Search for the cell housing the specified text and yield its (X, Y) center coordinate. 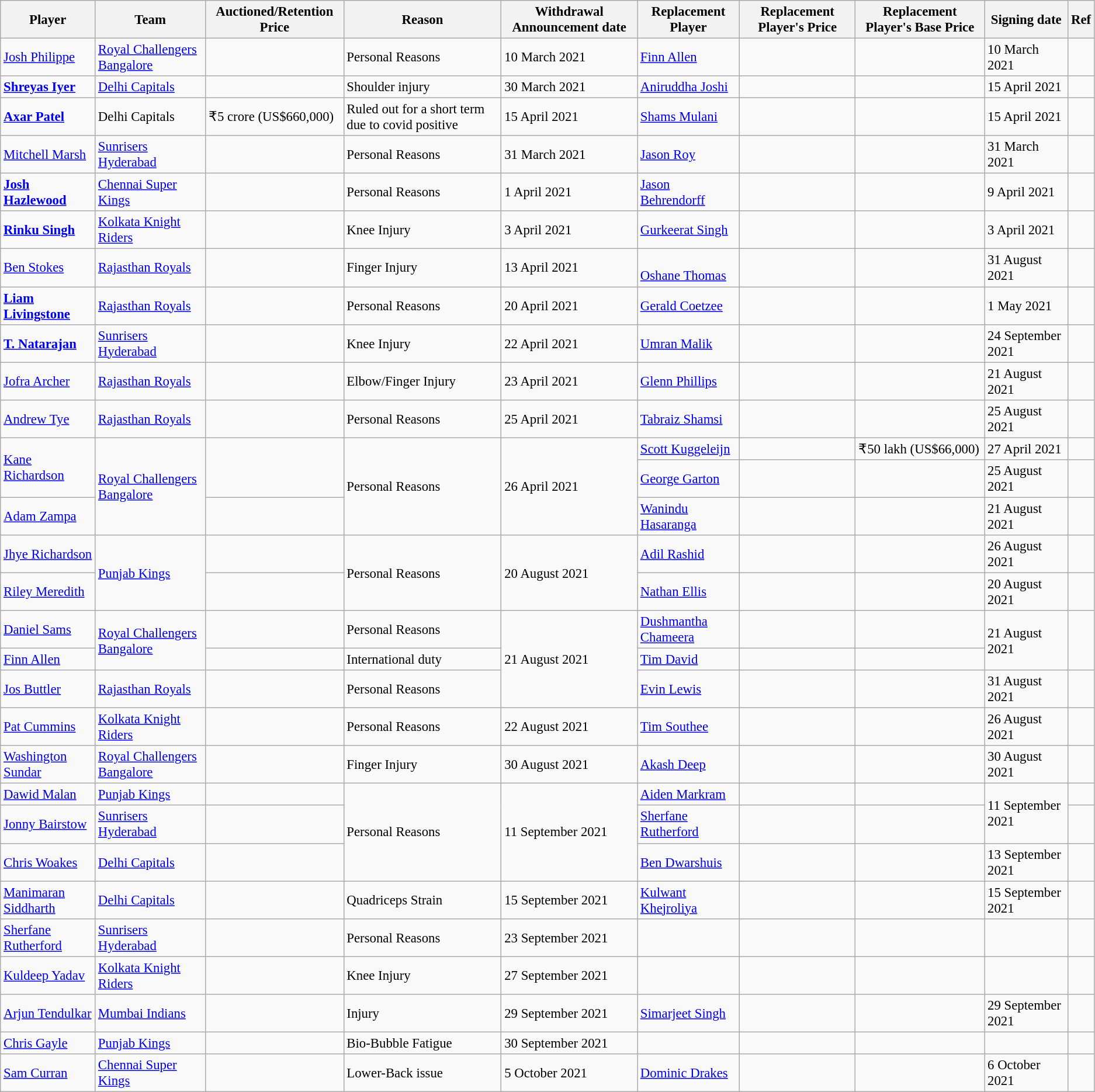
Riley Meredith (48, 591)
13 September 2021 (1026, 862)
Rinku Singh (48, 230)
₹50 lakh (US$66,000) (920, 449)
5 October 2021 (569, 1073)
24 September 2021 (1026, 344)
Jason Roy (688, 154)
Nathan Ellis (688, 591)
23 September 2021 (569, 937)
13 April 2021 (569, 268)
Jofra Archer (48, 381)
Ben Stokes (48, 268)
Andrew Tye (48, 418)
Elbow/Finger Injury (422, 381)
Team (151, 20)
Liam Livingstone (48, 306)
Oshane Thomas (688, 268)
27 April 2021 (1026, 449)
Player (48, 20)
Chris Gayle (48, 1043)
George Garton (688, 479)
Replacement Player (688, 20)
Tim Southee (688, 727)
Tabraiz Shamsi (688, 418)
Auctioned/Retention Price (275, 20)
Ref (1081, 20)
Manimaran Siddharth (48, 900)
T. Natarajan (48, 344)
Signing date (1026, 20)
30 September 2021 (569, 1043)
Mitchell Marsh (48, 154)
Reason (422, 20)
30 March 2021 (569, 87)
Chris Woakes (48, 862)
Lower-Back issue (422, 1073)
Ben Dwarshuis (688, 862)
Evin Lewis (688, 689)
Shreyas Iyer (48, 87)
Bio-Bubble Fatigue (422, 1043)
Dominic Drakes (688, 1073)
Jhye Richardson (48, 554)
Shoulder injury (422, 87)
Gerald Coetzee (688, 306)
26 April 2021 (569, 486)
Kuldeep Yadav (48, 976)
1 April 2021 (569, 193)
Jos Buttler (48, 689)
Kulwant Khejroliya (688, 900)
Tim David (688, 660)
Josh Philippe (48, 57)
Withdrawal Announcement date (569, 20)
Injury (422, 1013)
22 August 2021 (569, 727)
Daniel Sams (48, 630)
Sam Curran (48, 1073)
Ruled out for a short term due to covid positive (422, 117)
1 May 2021 (1026, 306)
Pat Cummins (48, 727)
22 April 2021 (569, 344)
Quadriceps Strain (422, 900)
Dushmantha Chameera (688, 630)
Umran Malik (688, 344)
Replacement Player's Price (797, 20)
Jason Behrendorff (688, 193)
Glenn Phillips (688, 381)
9 April 2021 (1026, 193)
Gurkeerat Singh (688, 230)
Axar Patel (48, 117)
International duty (422, 660)
Aniruddha Joshi (688, 87)
Shams Mulani (688, 117)
Josh Hazlewood (48, 193)
20 April 2021 (569, 306)
Kane Richardson (48, 467)
Replacement Player's Base Price (920, 20)
Simarjeet Singh (688, 1013)
Mumbai Indians (151, 1013)
₹5 crore (US$660,000) (275, 117)
Akash Deep (688, 764)
23 April 2021 (569, 381)
27 September 2021 (569, 976)
Wanindu Hasaranga (688, 516)
Jonny Bairstow (48, 825)
Adam Zampa (48, 516)
Washington Sundar (48, 764)
Scott Kuggeleijn (688, 449)
Aiden Markram (688, 795)
6 October 2021 (1026, 1073)
Arjun Tendulkar (48, 1013)
Dawid Malan (48, 795)
Adil Rashid (688, 554)
25 April 2021 (569, 418)
